Provide the [X, Y] coordinate of the cell's center where the given text is located.  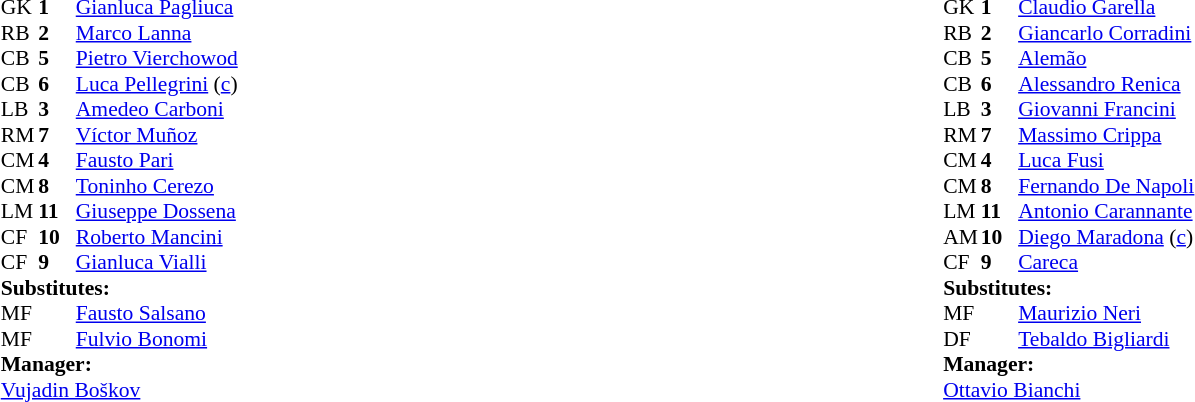
Antonio Carannante [1106, 211]
Giuseppe Dossena [157, 211]
Fernando De Napoli [1106, 186]
Maurizio Neri [1106, 313]
Víctor Muñoz [157, 135]
Giancarlo Corradini [1106, 33]
Alessandro Renica [1106, 84]
DF [962, 339]
Alemão [1106, 59]
Luca Pellegrini (c) [157, 84]
Massimo Crippa [1106, 135]
Roberto Mancini [157, 237]
AM [962, 237]
Diego Maradona (c) [1106, 237]
Toninho Cerezo [157, 186]
Fausto Salsano [157, 313]
Giovanni Francini [1106, 109]
Fulvio Bonomi [157, 339]
Pietro Vierchowod [157, 59]
Careca [1106, 263]
Luca Fusi [1106, 161]
Fausto Pari [157, 161]
Gianluca Vialli [157, 263]
Tebaldo Bigliardi [1106, 339]
Marco Lanna [157, 33]
Amedeo Carboni [157, 109]
